Provide the (X, Y) coordinate of the cell's center where the given text is located.  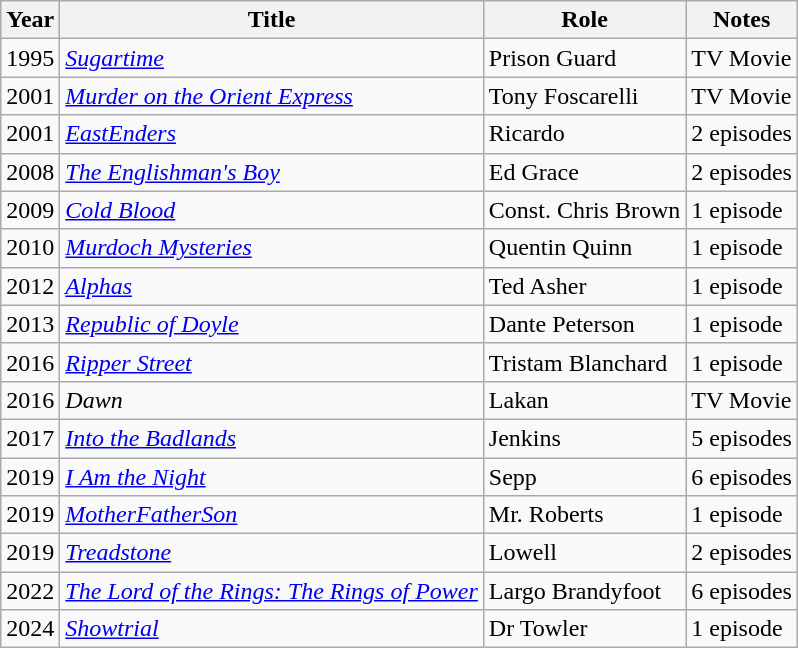
Sugartime (272, 58)
Lakan (584, 400)
2009 (30, 210)
Quentin Quinn (584, 248)
I Am the Night (272, 477)
The Lord of the Rings: The Rings of Power (272, 591)
Ted Asher (584, 286)
Mr. Roberts (584, 515)
Ed Grace (584, 172)
Lowell (584, 553)
Dr Towler (584, 629)
Dante Peterson (584, 324)
1995 (30, 58)
Jenkins (584, 438)
2022 (30, 591)
Year (30, 20)
2017 (30, 438)
Ricardo (584, 134)
Ripper Street (272, 362)
Murdoch Mysteries (272, 248)
2010 (30, 248)
2024 (30, 629)
The Englishman's Boy (272, 172)
Republic of Doyle (272, 324)
Prison Guard (584, 58)
Title (272, 20)
Largo Brandyfoot (584, 591)
Dawn (272, 400)
Sepp (584, 477)
MotherFatherSon (272, 515)
2013 (30, 324)
Notes (742, 20)
Treadstone (272, 553)
Const. Chris Brown (584, 210)
5 episodes (742, 438)
2008 (30, 172)
EastEnders (272, 134)
2012 (30, 286)
Cold Blood (272, 210)
Tony Foscarelli (584, 96)
Role (584, 20)
Murder on the Orient Express (272, 96)
Into the Badlands (272, 438)
Showtrial (272, 629)
Alphas (272, 286)
Tristam Blanchard (584, 362)
